Find where the given text appears and provide that cell's center as (X, Y) coordinate. 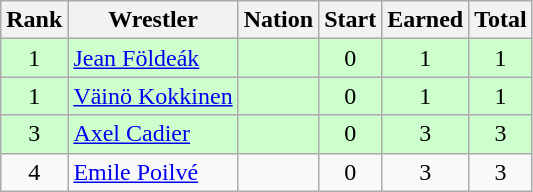
Jean Földeák (153, 58)
Axel Cadier (153, 134)
4 (34, 172)
Wrestler (153, 20)
Rank (34, 20)
Väinö Kokkinen (153, 96)
Earned (426, 20)
Emile Poilvé (153, 172)
Nation (278, 20)
Total (501, 20)
Start (350, 20)
